Pinpoint the cell where the given text exists, returning its [x, y] midpoint coordinate. 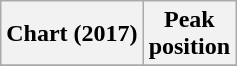
Chart (2017) [72, 34]
Peakposition [189, 34]
